Capture the cell that displays the provided text and extract its [X, Y] central coordinate. 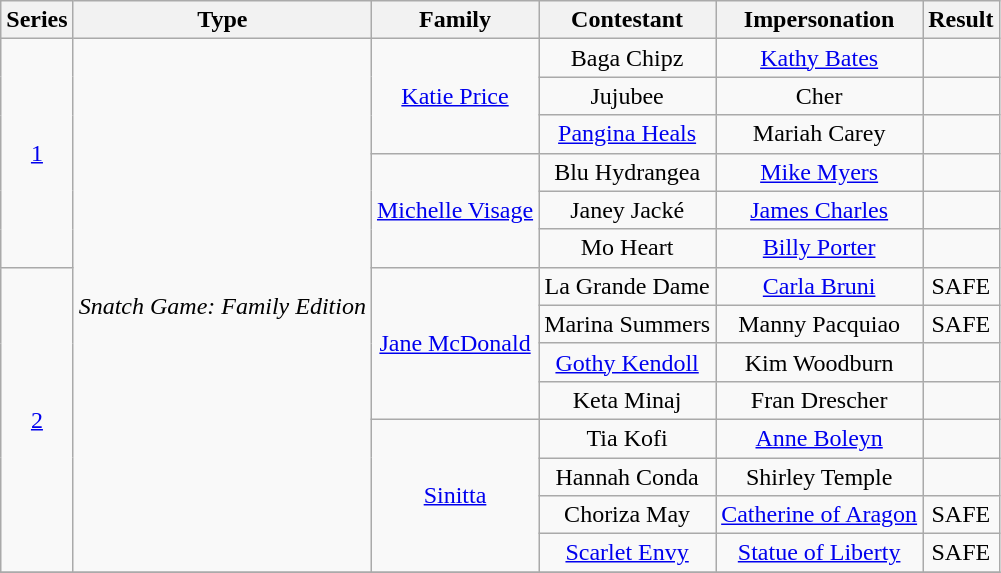
Fran Drescher [820, 400]
1 [37, 153]
Baga Chipz [628, 58]
Catherine of Aragon [820, 515]
James Charles [820, 210]
Type [222, 20]
Carla Bruni [820, 286]
Statue of Liberty [820, 553]
Shirley Temple [820, 477]
Blu Hydrangea [628, 172]
Mike Myers [820, 172]
Katie Price [454, 96]
Jane McDonald [454, 343]
Snatch Game: Family Edition [222, 306]
Gothy Kendoll [628, 362]
Tia Kofi [628, 438]
Keta Minaj [628, 400]
Marina Summers [628, 324]
Pangina Heals [628, 134]
Jujubee [628, 96]
Hannah Conda [628, 477]
Janey Jacké [628, 210]
Anne Boleyn [820, 438]
Result [961, 20]
Contestant [628, 20]
Mariah Carey [820, 134]
Billy Porter [820, 248]
Sinitta [454, 495]
La Grande Dame [628, 286]
Cher [820, 96]
Manny Pacquiao [820, 324]
Mo Heart [628, 248]
Family [454, 20]
Series [37, 20]
Michelle Visage [454, 210]
Scarlet Envy [628, 553]
2 [37, 419]
Impersonation [820, 20]
Choriza May [628, 515]
Kim Woodburn [820, 362]
Kathy Bates [820, 58]
